Determine the [X, Y] coordinate at the center of the cell enclosing the given text.  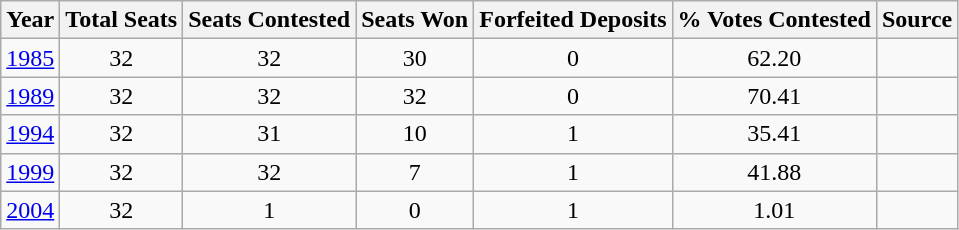
70.41 [774, 96]
1.01 [774, 210]
2004 [30, 210]
31 [270, 134]
30 [415, 58]
1994 [30, 134]
62.20 [774, 58]
7 [415, 172]
1989 [30, 96]
1999 [30, 172]
10 [415, 134]
35.41 [774, 134]
41.88 [774, 172]
Source [916, 20]
1985 [30, 58]
Total Seats [122, 20]
Forfeited Deposits [573, 20]
Year [30, 20]
% Votes Contested [774, 20]
Seats Won [415, 20]
Seats Contested [270, 20]
